Locate the cell with the specified text and output its [x, y] center coordinate. 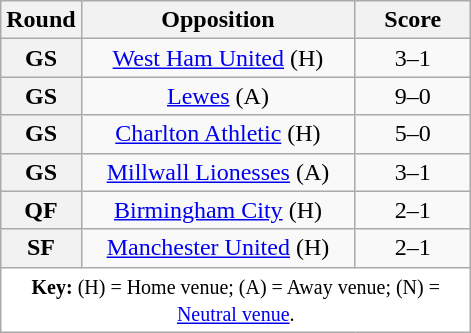
Key: (H) = Home venue; (A) = Away venue; (N) = Neutral venue. [236, 300]
QF [41, 210]
Manchester United (H) [218, 248]
Lewes (A) [218, 96]
Millwall Lionesses (A) [218, 172]
Charlton Athletic (H) [218, 134]
Opposition [218, 20]
9–0 [413, 96]
SF [41, 248]
Birmingham City (H) [218, 210]
Score [413, 20]
5–0 [413, 134]
West Ham United (H) [218, 58]
Round [41, 20]
